From the cell containing the given text, extract its center point as (x, y) coordinate. 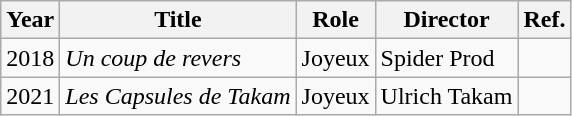
Ulrich Takam (446, 96)
Director (446, 20)
Spider Prod (446, 58)
2021 (30, 96)
2018 (30, 58)
Un coup de revers (178, 58)
Ref. (544, 20)
Role (336, 20)
Les Capsules de Takam (178, 96)
Title (178, 20)
Year (30, 20)
